Determine the (X, Y) coordinate at the center of the cell enclosing the given text.  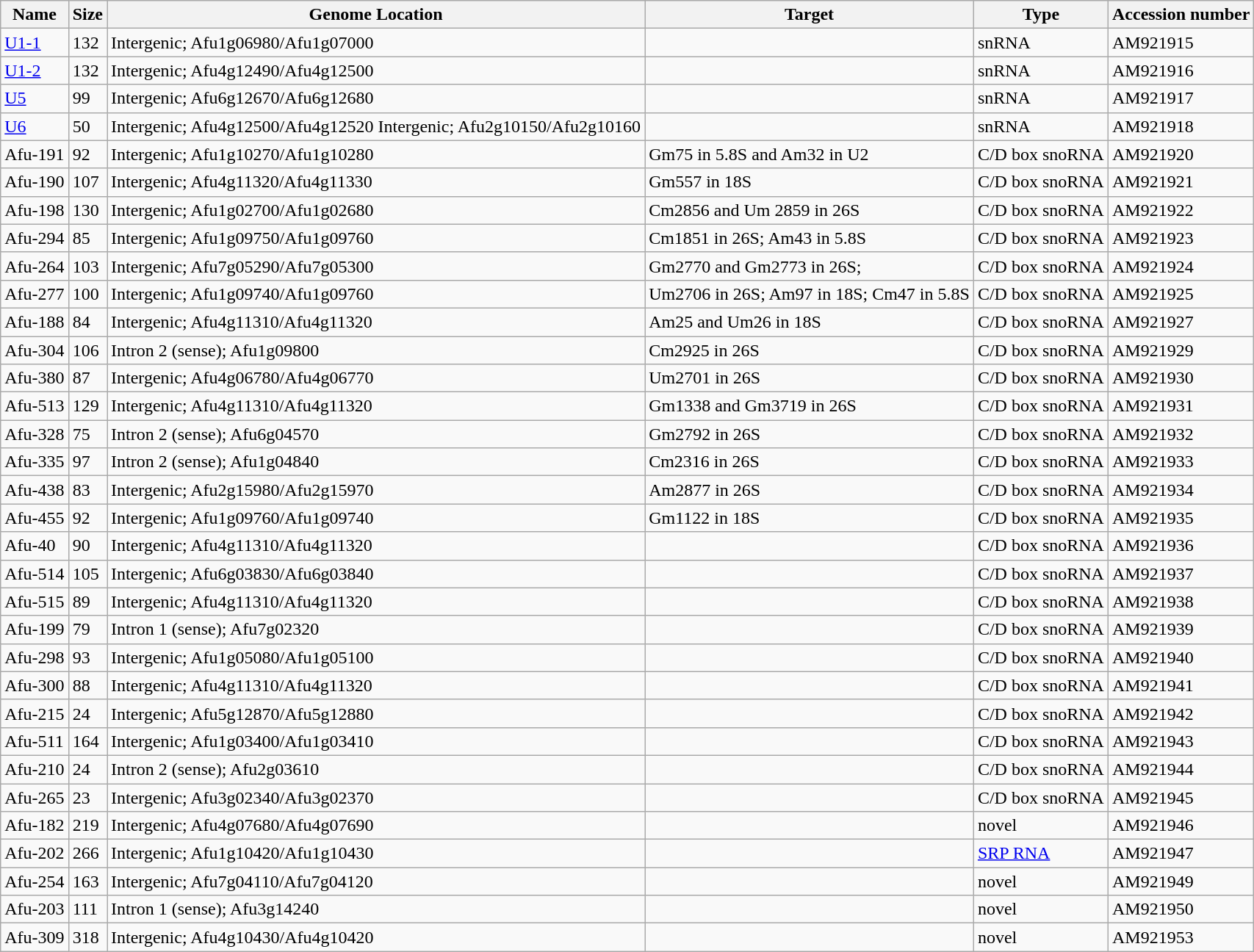
Afu-294 (35, 238)
Intergenic; Afu1g09750/Afu1g09760 (376, 238)
Type (1040, 15)
50 (87, 126)
Intergenic; Afu1g02700/Afu1g02680 (376, 210)
Afu-254 (35, 881)
23 (87, 797)
Afu-198 (35, 210)
111 (87, 909)
Afu-210 (35, 769)
AM921917 (1181, 98)
U5 (35, 98)
AM921933 (1181, 462)
Intergenic; Afu1g10270/Afu1g10280 (376, 154)
Intergenic; Afu5g12870/Afu5g12880 (376, 713)
Intergenic; Afu2g15980/Afu2g15970 (376, 490)
107 (87, 182)
AM921924 (1181, 266)
Intergenic; Afu1g10420/Afu1g10430 (376, 854)
AM921935 (1181, 518)
89 (87, 602)
Intergenic; Afu4g10430/Afu4g10420 (376, 937)
Intergenic; Afu7g05290/Afu7g05300 (376, 266)
Afu-328 (35, 434)
Intergenic; Afu3g02340/Afu3g02370 (376, 797)
97 (87, 462)
Gm1338 and Gm3719 in 26S (810, 406)
AM921946 (1181, 826)
Intergenic; Afu7g04110/Afu7g04120 (376, 881)
AM921925 (1181, 294)
Afu-511 (35, 741)
AM921936 (1181, 546)
Cm2856 and Um 2859 in 26S (810, 210)
AM921915 (1181, 43)
88 (87, 685)
AM921949 (1181, 881)
85 (87, 238)
105 (87, 574)
AM921945 (1181, 797)
AM921922 (1181, 210)
AM921929 (1181, 350)
99 (87, 98)
87 (87, 378)
163 (87, 881)
79 (87, 630)
266 (87, 854)
Afu-188 (35, 322)
AM921931 (1181, 406)
Afu-438 (35, 490)
Am2877 in 26S (810, 490)
AM921921 (1181, 182)
Gm2792 in 26S (810, 434)
Intron 2 (sense); Afu1g04840 (376, 462)
Intergenic; Afu4g12490/Afu4g12500 (376, 71)
AM921920 (1181, 154)
AM921930 (1181, 378)
Um2701 in 26S (810, 378)
Afu-298 (35, 657)
U6 (35, 126)
Gm2770 and Gm2773 in 26S; (810, 266)
Intergenic; Afu6g03830/Afu6g03840 (376, 574)
AM921953 (1181, 937)
U1-2 (35, 71)
Afu-190 (35, 182)
Afu-202 (35, 854)
Afu-513 (35, 406)
Gm557 in 18S (810, 182)
AM921940 (1181, 657)
Name (35, 15)
Afu-380 (35, 378)
Intron 2 (sense); Afu1g09800 (376, 350)
90 (87, 546)
93 (87, 657)
Afu-300 (35, 685)
AM921923 (1181, 238)
Afu-335 (35, 462)
Intron 1 (sense); Afu3g14240 (376, 909)
Genome Location (376, 15)
Intergenic; Afu6g12670/Afu6g12680 (376, 98)
Afu-309 (35, 937)
Afu-455 (35, 518)
Afu-515 (35, 602)
Afu-199 (35, 630)
Gm75 in 5.8S and Am32 in U2 (810, 154)
AM921942 (1181, 713)
Target (810, 15)
Afu-215 (35, 713)
Afu-277 (35, 294)
Accession number (1181, 15)
129 (87, 406)
SRP RNA (1040, 854)
Gm1122 in 18S (810, 518)
AM921943 (1181, 741)
Am25 and Um26 in 18S (810, 322)
Afu-265 (35, 797)
AM921941 (1181, 685)
Intergenic; Afu4g07680/Afu4g07690 (376, 826)
Intergenic; Afu1g03400/Afu1g03410 (376, 741)
84 (87, 322)
AM921939 (1181, 630)
U1-1 (35, 43)
Cm1851 in 26S; Am43 in 5.8S (810, 238)
100 (87, 294)
164 (87, 741)
Afu-191 (35, 154)
AM921950 (1181, 909)
AM921932 (1181, 434)
Um2706 in 26S; Am97 in 18S; Cm47 in 5.8S (810, 294)
AM921916 (1181, 71)
Cm2925 in 26S (810, 350)
Intergenic; Afu4g11320/Afu4g11330 (376, 182)
AM921927 (1181, 322)
AM921947 (1181, 854)
AM921944 (1181, 769)
Afu-304 (35, 350)
Intergenic; Afu1g05080/Afu1g05100 (376, 657)
103 (87, 266)
Intron 1 (sense); Afu7g02320 (376, 630)
Intergenic; Afu1g06980/Afu1g07000 (376, 43)
Intergenic; Afu1g09740/Afu1g09760 (376, 294)
106 (87, 350)
Afu-264 (35, 266)
Intergenic; Afu1g09760/Afu1g09740 (376, 518)
Intron 2 (sense); Afu6g04570 (376, 434)
AM921937 (1181, 574)
AM921934 (1181, 490)
318 (87, 937)
Intergenic; Afu4g06780/Afu4g06770 (376, 378)
219 (87, 826)
130 (87, 210)
Intergenic; Afu4g12500/Afu4g12520 Intergenic; Afu2g10150/Afu2g10160 (376, 126)
AM921918 (1181, 126)
Cm2316 in 26S (810, 462)
Afu-203 (35, 909)
Afu-514 (35, 574)
Afu-40 (35, 546)
83 (87, 490)
Afu-182 (35, 826)
AM921938 (1181, 602)
75 (87, 434)
Size (87, 15)
Intron 2 (sense); Afu2g03610 (376, 769)
